Return the (x, y) coordinate for the center point of the cell that contains the specified text.  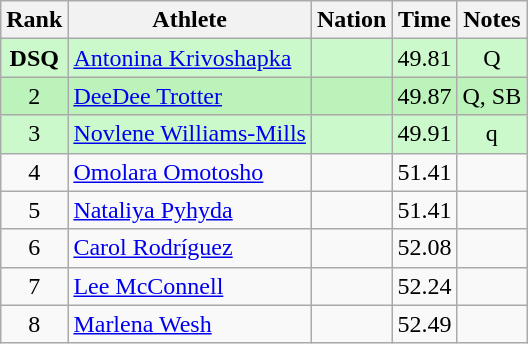
Nataliya Pyhyda (190, 210)
2 (34, 96)
Q (492, 58)
Rank (34, 20)
DSQ (34, 58)
Novlene Williams-Mills (190, 134)
DeeDee Trotter (190, 96)
8 (34, 324)
52.08 (424, 248)
Notes (492, 20)
49.91 (424, 134)
Antonina Krivoshapka (190, 58)
49.81 (424, 58)
q (492, 134)
4 (34, 172)
Carol Rodríguez (190, 248)
5 (34, 210)
Time (424, 20)
7 (34, 286)
Lee McConnell (190, 286)
52.24 (424, 286)
49.87 (424, 96)
Q, SB (492, 96)
52.49 (424, 324)
Nation (351, 20)
Athlete (190, 20)
Omolara Omotosho (190, 172)
Marlena Wesh (190, 324)
6 (34, 248)
3 (34, 134)
